Pinpoint the cell where the given text exists, returning its [x, y] midpoint coordinate. 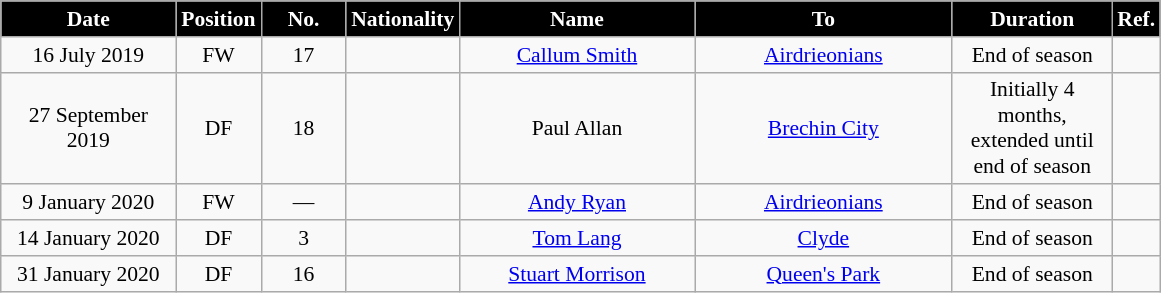
Nationality [402, 19]
18 [304, 128]
16 [304, 274]
No. [304, 19]
— [304, 203]
Clyde [824, 238]
Ref. [1136, 19]
27 September 2019 [88, 128]
Date [88, 19]
Paul Allan [576, 128]
3 [304, 238]
Callum Smith [576, 55]
Queen's Park [824, 274]
9 January 2020 [88, 203]
Brechin City [824, 128]
Duration [1032, 19]
Andy Ryan [576, 203]
14 January 2020 [88, 238]
16 July 2019 [88, 55]
31 January 2020 [88, 274]
Initially 4 months, extended until end of season [1032, 128]
To [824, 19]
Stuart Morrison [576, 274]
17 [304, 55]
Tom Lang [576, 238]
Name [576, 19]
Position [218, 19]
